Return the [X, Y] coordinate for the center point of the cell that contains the specified text.  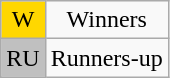
Winners [106, 20]
Runners-up [106, 58]
RU [23, 58]
W [23, 20]
